Find where the given text appears and provide that cell's center as [X, Y] coordinate. 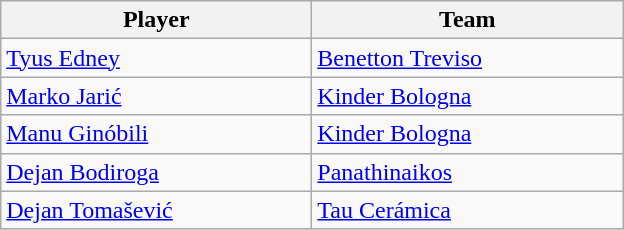
Marko Jarić [156, 96]
Player [156, 20]
Dejan Bodiroga [156, 172]
Dejan Tomašević [156, 210]
Tau Cerámica [468, 210]
Tyus Edney [156, 58]
Benetton Treviso [468, 58]
Manu Ginóbili [156, 134]
Panathinaikos [468, 172]
Team [468, 20]
